Provide the (x, y) coordinate of the cell's center where the given text is located.  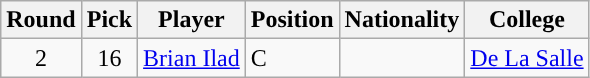
College (527, 20)
De La Salle (527, 58)
16 (109, 58)
Position (292, 20)
Brian Ilad (192, 58)
Pick (109, 20)
C (292, 58)
Player (192, 20)
Nationality (402, 20)
Round (41, 20)
2 (41, 58)
